Search for the cell housing the specified text and yield its [X, Y] center coordinate. 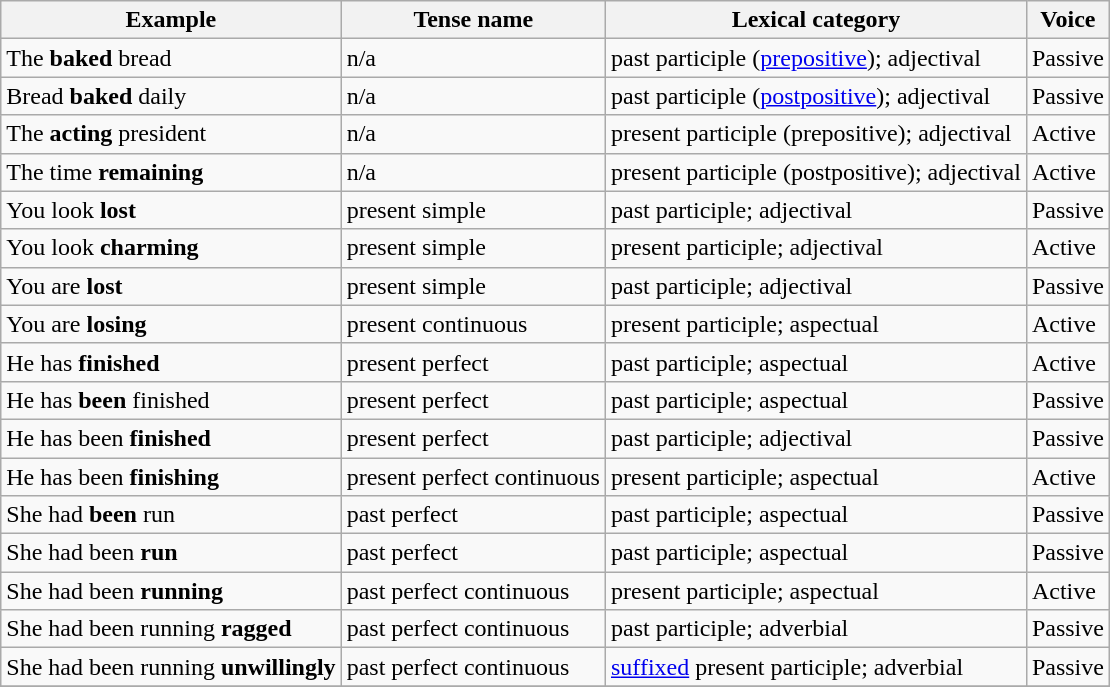
The baked bread [171, 58]
Bread baked daily [171, 96]
You are losing [171, 324]
She had been running [171, 591]
She had been running unwillingly [171, 667]
She had been running ragged [171, 629]
present participle (postpositive); adjectival [816, 172]
You look charming [171, 248]
The time remaining [171, 172]
past participle (postpositive); adjectival [816, 96]
Voice [1068, 20]
The acting president [171, 134]
Example [171, 20]
past participle; adverbial [816, 629]
He has finished [171, 362]
present perfect continuous [473, 477]
present participle; adjectival [816, 248]
He has been finishing [171, 477]
Lexical category [816, 20]
You are lost [171, 286]
past participle (prepositive); adjectival [816, 58]
suffixed present participle; adverbial [816, 667]
Tense name [473, 20]
present continuous [473, 324]
present participle (prepositive); adjectival [816, 134]
You look lost [171, 210]
